Pinpoint the cell where the given text exists, returning its (X, Y) midpoint coordinate. 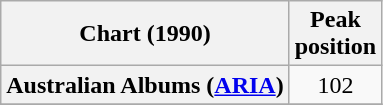
102 (335, 85)
Peakposition (335, 34)
Chart (1990) (145, 34)
Australian Albums (ARIA) (145, 85)
